Return the (X, Y) coordinate for the center point of the cell that contains the specified text.  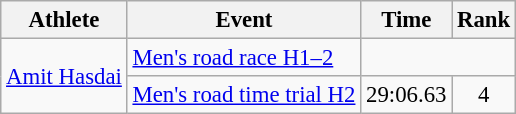
Rank (484, 20)
Men's road race H1–2 (244, 58)
29:06.63 (406, 95)
Men's road time trial H2 (244, 95)
Event (244, 20)
Athlete (64, 20)
Time (406, 20)
Amit Hasdai (64, 76)
4 (484, 95)
